Search for the cell housing the specified text and yield its (x, y) center coordinate. 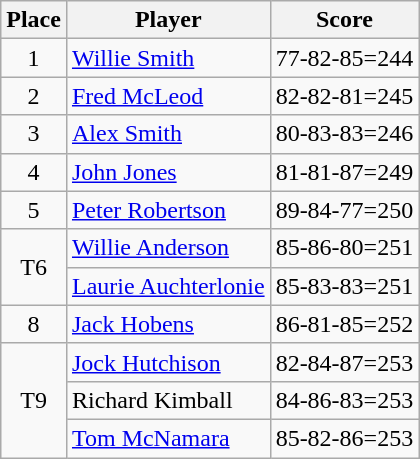
1 (34, 58)
85-86-80=251 (344, 248)
8 (34, 324)
5 (34, 210)
Fred McLeod (168, 96)
80-83-83=246 (344, 134)
Alex Smith (168, 134)
84-86-83=253 (344, 400)
T9 (34, 400)
Jack Hobens (168, 324)
Richard Kimball (168, 400)
89-84-77=250 (344, 210)
Laurie Auchterlonie (168, 286)
86-81-85=252 (344, 324)
77-82-85=244 (344, 58)
T6 (34, 267)
Player (168, 20)
John Jones (168, 172)
Peter Robertson (168, 210)
Score (344, 20)
2 (34, 96)
85-82-86=253 (344, 438)
85-83-83=251 (344, 286)
Place (34, 20)
82-82-81=245 (344, 96)
82-84-87=253 (344, 362)
3 (34, 134)
Jock Hutchison (168, 362)
Tom McNamara (168, 438)
4 (34, 172)
Willie Anderson (168, 248)
81-81-87=249 (344, 172)
Willie Smith (168, 58)
